Find where the given text appears and provide that cell's center as [X, Y] coordinate. 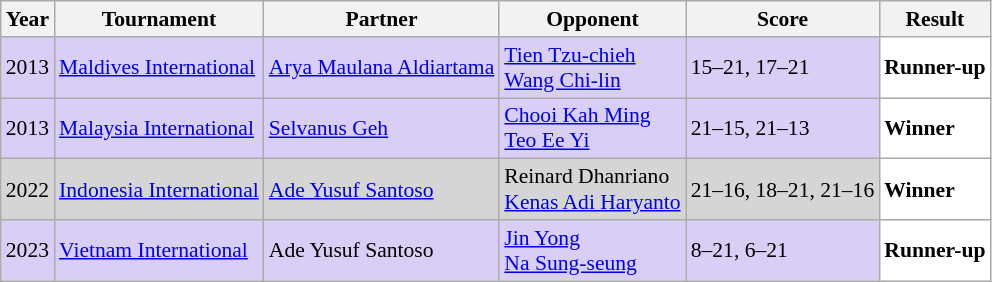
15–21, 17–21 [783, 68]
Selvanus Geh [382, 128]
Arya Maulana Aldiartama [382, 68]
Tournament [159, 19]
Year [28, 19]
2023 [28, 250]
2022 [28, 190]
Opponent [592, 19]
Tien Tzu-chieh Wang Chi-lin [592, 68]
Score [783, 19]
Malaysia International [159, 128]
8–21, 6–21 [783, 250]
Indonesia International [159, 190]
Reinard Dhanriano Kenas Adi Haryanto [592, 190]
Vietnam International [159, 250]
Maldives International [159, 68]
21–16, 18–21, 21–16 [783, 190]
Jin Yong Na Sung-seung [592, 250]
Chooi Kah Ming Teo Ee Yi [592, 128]
Result [934, 19]
Partner [382, 19]
21–15, 21–13 [783, 128]
